Return [X, Y] of the center of cell containing provided text 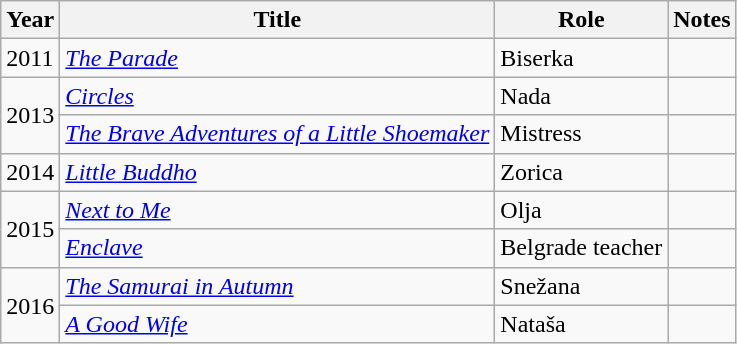
2016 [30, 305]
Snežana [582, 286]
Role [582, 20]
Year [30, 20]
The Brave Adventures of a Little Shoemaker [278, 134]
Mistress [582, 134]
Notes [702, 20]
2015 [30, 229]
Title [278, 20]
2014 [30, 172]
Olja [582, 210]
Next to Me [278, 210]
Nada [582, 96]
A Good Wife [278, 324]
The Parade [278, 58]
Circles [278, 96]
2011 [30, 58]
Little Buddho [278, 172]
The Samurai in Autumn [278, 286]
Zorica [582, 172]
Belgrade teacher [582, 248]
Nataša [582, 324]
2013 [30, 115]
Enclave [278, 248]
Biserka [582, 58]
